Search for the cell housing the specified text and yield its [x, y] center coordinate. 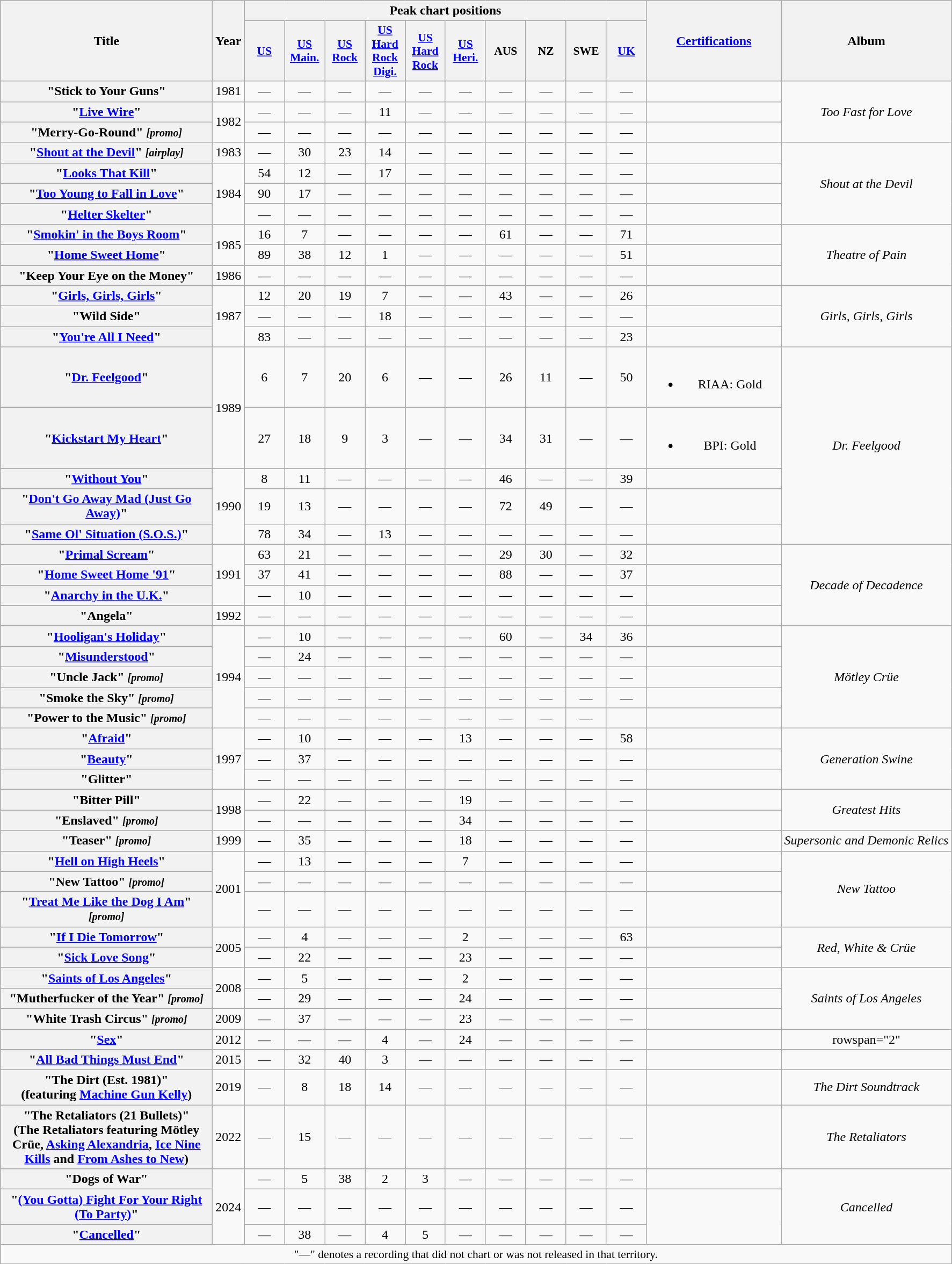
9 [345, 438]
"Smokin' in the Boys Room" [106, 234]
"Sex" [106, 1039]
35 [305, 841]
"Wild Side" [106, 316]
Decade of Decadence [867, 585]
Too Fast for Love [867, 112]
US Main. [305, 51]
36 [626, 636]
16 [264, 234]
27 [264, 438]
1984 [229, 193]
Red, White & Crüe [867, 947]
US [264, 51]
UK [626, 51]
"Same Ol' Situation (S.O.S.)" [106, 534]
1998 [229, 810]
"Merry-Go-Round" [promo] [106, 132]
"Don't Go Away Mad (Just Go Away)" [106, 506]
83 [264, 337]
"Enslaved" [promo] [106, 820]
39 [626, 479]
Dr. Feelgood [867, 446]
51 [626, 255]
"Keep Your Eye on the Money" [106, 276]
2005 [229, 947]
"(You Gotta) Fight For Your Right (To Party)" [106, 1207]
Title [106, 41]
88 [506, 575]
"Afraid" [106, 739]
Album [867, 41]
rowspan="2" [867, 1039]
BPI: Gold [714, 438]
1985 [229, 244]
"Uncle Jack" [promo] [106, 677]
"The Dirt (Est. 1981)"(featuring Machine Gun Kelly) [106, 1087]
1 [386, 255]
15 [305, 1137]
2015 [229, 1060]
US Hard Rock Digi. [386, 51]
46 [506, 479]
Cancelled [867, 1207]
"Angela" [106, 616]
31 [546, 438]
1999 [229, 841]
72 [506, 506]
2001 [229, 889]
US Hard Rock [425, 51]
Theatre of Pain [867, 255]
"If I Die Tomorrow" [106, 937]
40 [345, 1060]
"Misunderstood" [106, 656]
2012 [229, 1039]
New Tattoo [867, 889]
71 [626, 234]
"New Tattoo" [promo] [106, 882]
"Helter Skelter" [106, 214]
2019 [229, 1087]
Year [229, 41]
"Hooligan's Holiday" [106, 636]
SWE [586, 51]
"Stick to Your Guns" [106, 91]
"Saints of Los Angeles" [106, 978]
"Shout at the Devil" [airplay] [106, 153]
1987 [229, 316]
"Teaser" [promo] [106, 841]
"Cancelled" [106, 1234]
"Live Wire" [106, 112]
US Heri. [465, 51]
"All Bad Things Must End" [106, 1060]
"Primal Scream" [106, 554]
61 [506, 234]
"Hell on High Heels" [106, 861]
43 [506, 296]
89 [264, 255]
"Bitter Pill" [106, 800]
Greatest Hits [867, 810]
1986 [229, 276]
1992 [229, 616]
21 [305, 554]
"Dr. Feelgood" [106, 377]
Peak chart positions [446, 11]
Girls, Girls, Girls [867, 316]
"Girls, Girls, Girls" [106, 296]
"Beauty" [106, 759]
"—" denotes a recording that did not chart or was not released in that territory. [476, 1254]
90 [264, 193]
2022 [229, 1137]
Certifications [714, 41]
"Home Sweet Home '91" [106, 575]
Mötley Crüe [867, 677]
1982 [229, 122]
"Dogs of War" [106, 1179]
"Anarchy in the U.K." [106, 595]
"Kickstart My Heart" [106, 438]
2024 [229, 1207]
"Glitter" [106, 779]
1994 [229, 677]
1990 [229, 506]
"Home Sweet Home" [106, 255]
1991 [229, 575]
"You're All I Need" [106, 337]
2008 [229, 988]
41 [305, 575]
1983 [229, 153]
"Sick Love Song" [106, 957]
"Looks That Kill" [106, 173]
"Treat Me Like the Dog I Am" [promo] [106, 909]
"Too Young to Fall in Love" [106, 193]
"White Trash Circus" [promo] [106, 1019]
60 [506, 636]
"Power to the Music" [promo] [106, 718]
1981 [229, 91]
49 [546, 506]
The Retaliators [867, 1137]
Generation Swine [867, 759]
NZ [546, 51]
50 [626, 377]
RIAA: Gold [714, 377]
Shout at the Devil [867, 183]
Saints of Los Angeles [867, 998]
"Smoke the Sky" [promo] [106, 698]
78 [264, 534]
"Mutherfucker of the Year" [promo] [106, 998]
58 [626, 739]
Supersonic and Demonic Relics [867, 841]
2009 [229, 1019]
54 [264, 173]
1997 [229, 759]
US Rock [345, 51]
"The Retaliators (21 Bullets)"(The Retaliators featuring Mötley Crüe, Asking Alexandria, Ice Nine Kills and From Ashes to New) [106, 1137]
The Dirt Soundtrack [867, 1087]
"Without You" [106, 479]
1989 [229, 408]
AUS [506, 51]
